Extract the [X, Y] coordinate from the center of the cell holding the provided text.  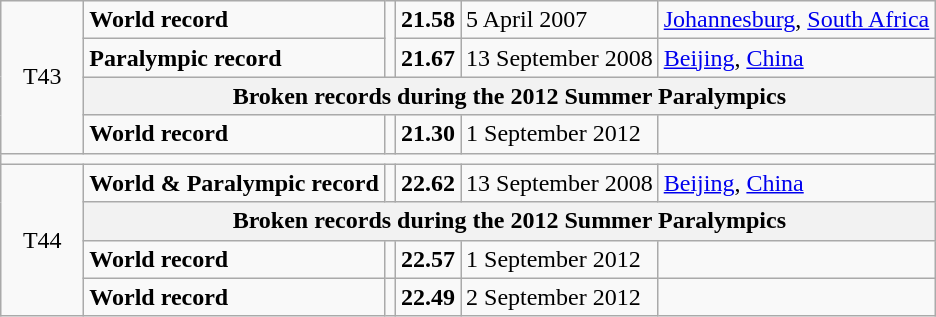
2 September 2012 [559, 297]
World & Paralympic record [234, 183]
T44 [42, 240]
21.67 [428, 58]
21.30 [428, 134]
T43 [42, 77]
Johannesburg, South Africa [796, 20]
22.62 [428, 183]
22.49 [428, 297]
22.57 [428, 259]
21.58 [428, 20]
5 April 2007 [559, 20]
Paralympic record [234, 58]
